Provide the (x, y) coordinate of the cell's center where the given text is located.  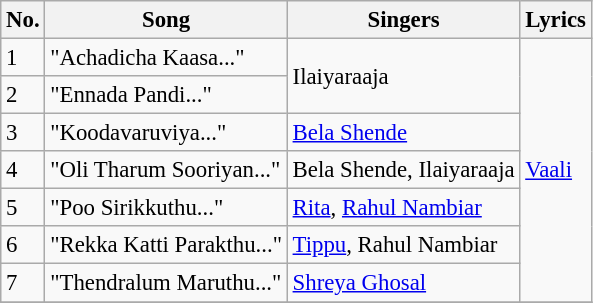
2 (23, 95)
Ilaiyaraaja (404, 76)
Tippu, Rahul Nambiar (404, 245)
"Oli Tharum Sooriyan..." (166, 170)
5 (23, 208)
Bela Shende (404, 133)
Vaali (556, 170)
"Ennada Pandi..." (166, 95)
"Poo Sirikkuthu..." (166, 208)
No. (23, 20)
Bela Shende, Ilaiyaraaja (404, 170)
Shreya Ghosal (404, 283)
Lyrics (556, 20)
Singers (404, 20)
3 (23, 133)
1 (23, 58)
Song (166, 20)
"Achadicha Kaasa..." (166, 58)
4 (23, 170)
Rita, Rahul Nambiar (404, 208)
7 (23, 283)
"Rekka Katti Parakthu..." (166, 245)
"Thendralum Maruthu..." (166, 283)
6 (23, 245)
"Koodavaruviya..." (166, 133)
